Return (X, Y) of the center of cell containing provided text 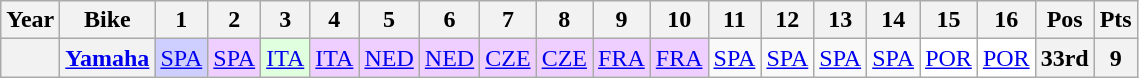
6 (449, 20)
15 (949, 20)
8 (564, 20)
4 (334, 20)
Year (30, 20)
11 (734, 20)
2 (234, 20)
3 (286, 20)
13 (840, 20)
Pts (1116, 20)
14 (894, 20)
1 (182, 20)
33rd (1064, 58)
16 (1006, 20)
Bike (108, 20)
7 (508, 20)
Yamaha (108, 58)
Pos (1064, 20)
12 (788, 20)
5 (389, 20)
10 (679, 20)
